Determine the (X, Y) coordinate at the center of the cell enclosing the given text.  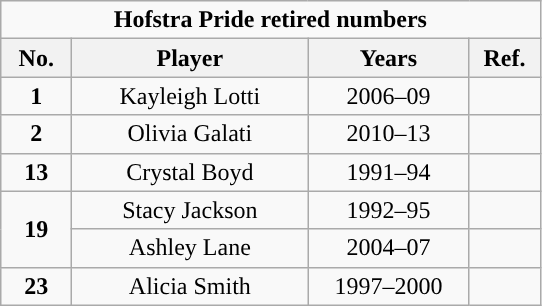
1992–95 (388, 210)
Kayleigh Lotti (190, 96)
Olivia Galati (190, 134)
Alicia Smith (190, 286)
19 (36, 229)
1997–2000 (388, 286)
Years (388, 58)
Player (190, 58)
2 (36, 134)
2006–09 (388, 96)
1 (36, 96)
Crystal Boyd (190, 172)
2004–07 (388, 248)
2010–13 (388, 134)
Stacy Jackson (190, 210)
23 (36, 286)
Hofstra Pride retired numbers (270, 20)
Ref. (504, 58)
13 (36, 172)
1991–94 (388, 172)
Ashley Lane (190, 248)
No. (36, 58)
